Pinpoint the cell where the given text exists, returning its [x, y] midpoint coordinate. 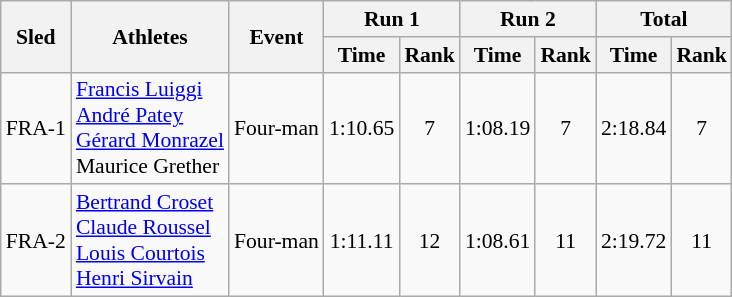
FRA-2 [36, 241]
Total [664, 19]
12 [430, 241]
1:08.19 [498, 128]
FRA-1 [36, 128]
2:18.84 [634, 128]
1:11.11 [362, 241]
1:08.61 [498, 241]
Run 1 [392, 19]
Run 2 [528, 19]
Francis LuiggiAndré PateyGérard MonrazelMaurice Grether [150, 128]
Athletes [150, 36]
Sled [36, 36]
2:19.72 [634, 241]
Event [276, 36]
1:10.65 [362, 128]
Bertrand CrosetClaude RousselLouis CourtoisHenri Sirvain [150, 241]
